Search for the cell housing the specified text and yield its (X, Y) center coordinate. 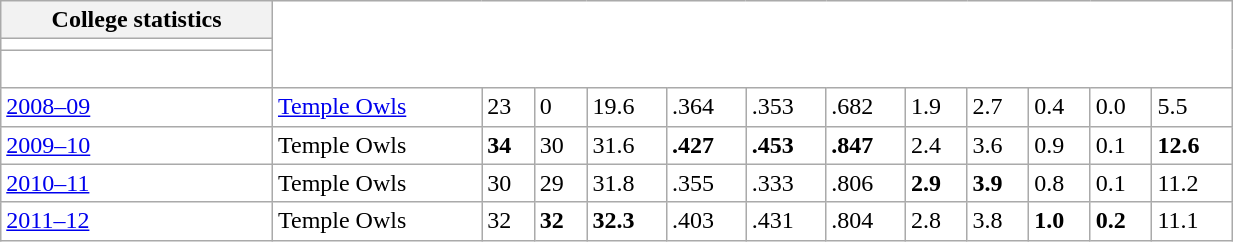
34 (508, 145)
19.6 (627, 107)
2008–09 (137, 107)
.353 (786, 107)
0.8 (1060, 183)
0.0 (1121, 107)
23 (508, 107)
0.4 (1060, 107)
2.7 (998, 107)
2011–12 (137, 221)
3.8 (998, 221)
0 (560, 107)
0.2 (1121, 221)
2.9 (936, 183)
29 (560, 183)
.364 (706, 107)
.682 (866, 107)
31.6 (627, 145)
31.8 (627, 183)
5.5 (1192, 107)
2.4 (936, 145)
0.9 (1060, 145)
.333 (786, 183)
.847 (866, 145)
1.9 (936, 107)
2009–10 (137, 145)
.355 (706, 183)
12.6 (1192, 145)
2010–11 (137, 183)
College statistics (137, 20)
3.9 (998, 183)
.403 (706, 221)
1.0 (1060, 221)
2.8 (936, 221)
3.6 (998, 145)
11.1 (1192, 221)
.453 (786, 145)
.431 (786, 221)
.806 (866, 183)
.804 (866, 221)
.427 (706, 145)
11.2 (1192, 183)
32.3 (627, 221)
